Scan for the cell matching the given text and deliver its (x, y) coordinate at center. 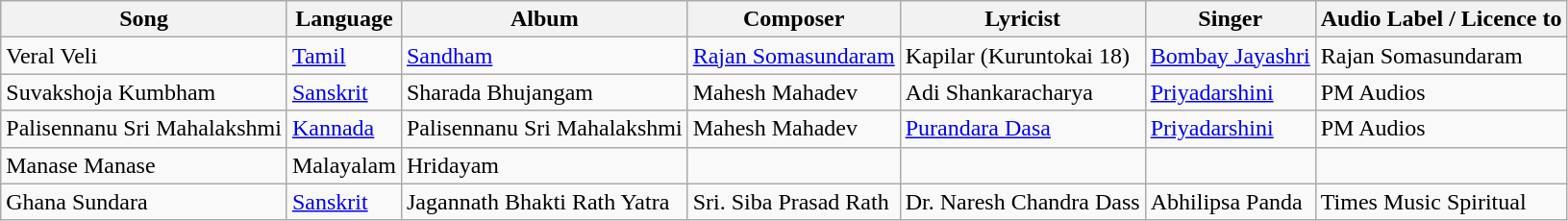
Bombay Jayashri (1231, 56)
Sharada Bhujangam (544, 92)
Ghana Sundara (144, 202)
Singer (1231, 19)
Jagannath Bhakti Rath Yatra (544, 202)
Manase Manase (144, 165)
Composer (794, 19)
Veral Veli (144, 56)
Language (344, 19)
Album (544, 19)
Sandham (544, 56)
Song (144, 19)
Purandara Dasa (1023, 129)
Lyricist (1023, 19)
Sri. Siba Prasad Rath (794, 202)
Abhilipsa Panda (1231, 202)
Malayalam (344, 165)
Hridayam (544, 165)
Audio Label / Licence to (1441, 19)
Dr. Naresh Chandra Dass (1023, 202)
Kapilar (Kuruntokai 18) (1023, 56)
Tamil (344, 56)
Times Music Spiritual (1441, 202)
Kannada (344, 129)
Suvakshoja Kumbham (144, 92)
Adi Shankaracharya (1023, 92)
